Capture the cell that displays the provided text and extract its (X, Y) central coordinate. 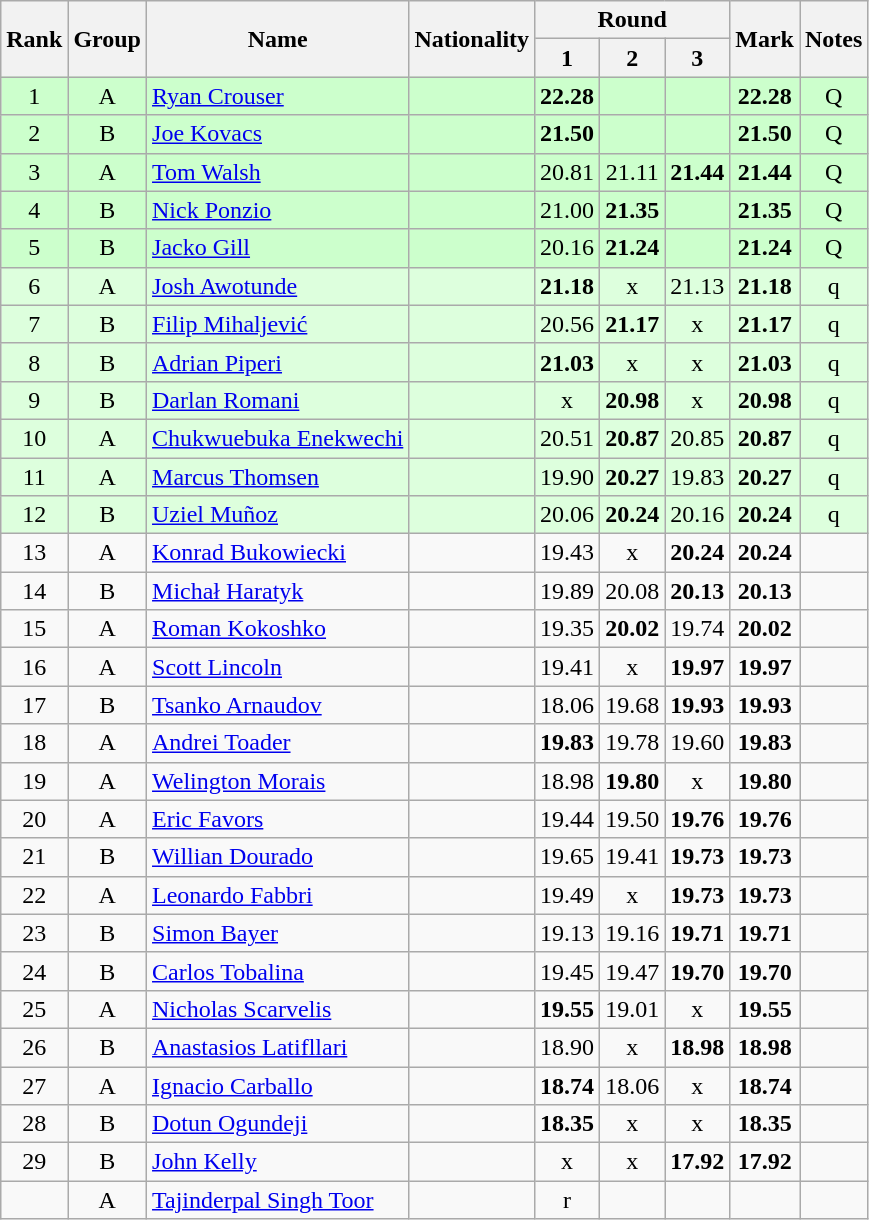
Chukwuebuka Enekwechi (278, 438)
Ryan Crouser (278, 96)
9 (34, 400)
19 (34, 781)
Marcus Thomsen (278, 477)
Scott Lincoln (278, 667)
Mark (765, 39)
Roman Kokoshko (278, 629)
11 (34, 477)
10 (34, 438)
Michał Haratyk (278, 591)
Tom Walsh (278, 172)
14 (34, 591)
Andrei Toader (278, 743)
18 (34, 743)
19.45 (568, 971)
27 (34, 1085)
21.00 (568, 210)
Name (278, 39)
Willian Dourado (278, 857)
20.06 (568, 515)
Filip Mihaljević (278, 324)
Uziel Muñoz (278, 515)
Simon Bayer (278, 933)
20.56 (568, 324)
19.44 (568, 819)
21 (34, 857)
Eric Favors (278, 819)
19.16 (632, 933)
22 (34, 895)
Welington Morais (278, 781)
19.68 (632, 705)
15 (34, 629)
19.49 (568, 895)
16 (34, 667)
25 (34, 1009)
20 (34, 819)
r (568, 1200)
19.43 (568, 553)
20.51 (568, 438)
20.81 (568, 172)
Joe Kovacs (278, 134)
19.47 (632, 971)
Jacko Gill (278, 248)
18.90 (568, 1047)
19.78 (632, 743)
20.08 (632, 591)
Josh Awotunde (278, 286)
John Kelly (278, 1162)
19.13 (568, 933)
23 (34, 933)
26 (34, 1047)
Nationality (472, 39)
21.13 (698, 286)
7 (34, 324)
Round (632, 20)
19.60 (698, 743)
Darlan Romani (278, 400)
6 (34, 286)
Dotun Ogundeji (278, 1124)
19.35 (568, 629)
19.65 (568, 857)
12 (34, 515)
19.90 (568, 477)
Tsanko Arnaudov (278, 705)
13 (34, 553)
19.01 (632, 1009)
Tajinderpal Singh Toor (278, 1200)
4 (34, 210)
Group (108, 39)
Nick Ponzio (278, 210)
19.89 (568, 591)
Rank (34, 39)
24 (34, 971)
Nicholas Scarvelis (278, 1009)
8 (34, 362)
Notes (834, 39)
29 (34, 1162)
Adrian Piperi (278, 362)
20.85 (698, 438)
21.11 (632, 172)
Leonardo Fabbri (278, 895)
Carlos Tobalina (278, 971)
19.50 (632, 819)
Ignacio Carballo (278, 1085)
Anastasios Latifllari (278, 1047)
5 (34, 248)
19.74 (698, 629)
Konrad Bukowiecki (278, 553)
17 (34, 705)
28 (34, 1124)
